Identify which cell holds the provided text, then report its (x, y) central coordinate. 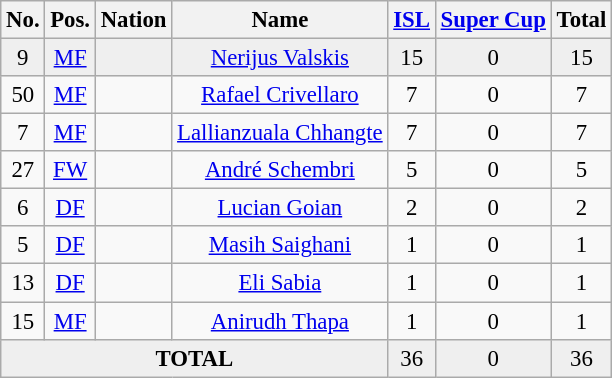
Pos. (70, 20)
50 (23, 95)
André Schembri (280, 170)
Lucian Goian (280, 208)
9 (23, 58)
TOTAL (194, 358)
Nation (133, 20)
6 (23, 208)
Masih Saighani (280, 245)
Nerijus Valskis (280, 58)
Anirudh Thapa (280, 321)
Lallianzuala Chhangte (280, 133)
FW (70, 170)
Total (581, 20)
13 (23, 283)
Eli Sabia (280, 283)
No. (23, 20)
Rafael Crivellaro (280, 95)
Name (280, 20)
27 (23, 170)
ISL (412, 20)
Super Cup (493, 20)
